Find where the given text appears and provide that cell's center as (X, Y) coordinate. 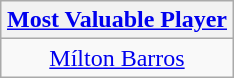
Mílton Barros (116, 58)
Most Valuable Player (116, 20)
